Identify which cell holds the provided text, then report its (X, Y) central coordinate. 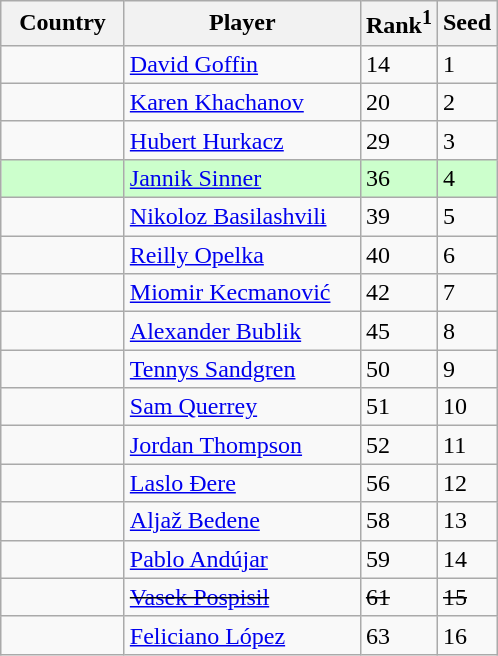
61 (398, 597)
Aljaž Bedene (242, 521)
63 (398, 635)
Nikoloz Basilashvili (242, 217)
Laslo Đere (242, 483)
Pablo Andújar (242, 559)
Miomir Kecmanović (242, 293)
Jannik Sinner (242, 178)
Seed (466, 24)
20 (398, 102)
Rank1 (398, 24)
Reilly Opelka (242, 255)
4 (466, 178)
Alexander Bublik (242, 331)
50 (398, 369)
12 (466, 483)
Feliciano López (242, 635)
51 (398, 407)
10 (466, 407)
5 (466, 217)
Player (242, 24)
David Goffin (242, 64)
Karen Khachanov (242, 102)
Vasek Pospisil (242, 597)
29 (398, 140)
11 (466, 445)
9 (466, 369)
Jordan Thompson (242, 445)
39 (398, 217)
56 (398, 483)
8 (466, 331)
40 (398, 255)
52 (398, 445)
7 (466, 293)
15 (466, 597)
36 (398, 178)
13 (466, 521)
Sam Querrey (242, 407)
16 (466, 635)
45 (398, 331)
6 (466, 255)
Hubert Hurkacz (242, 140)
42 (398, 293)
59 (398, 559)
58 (398, 521)
1 (466, 64)
3 (466, 140)
2 (466, 102)
Country (63, 24)
Tennys Sandgren (242, 369)
